Locate the cell with the specified text and output its [x, y] center coordinate. 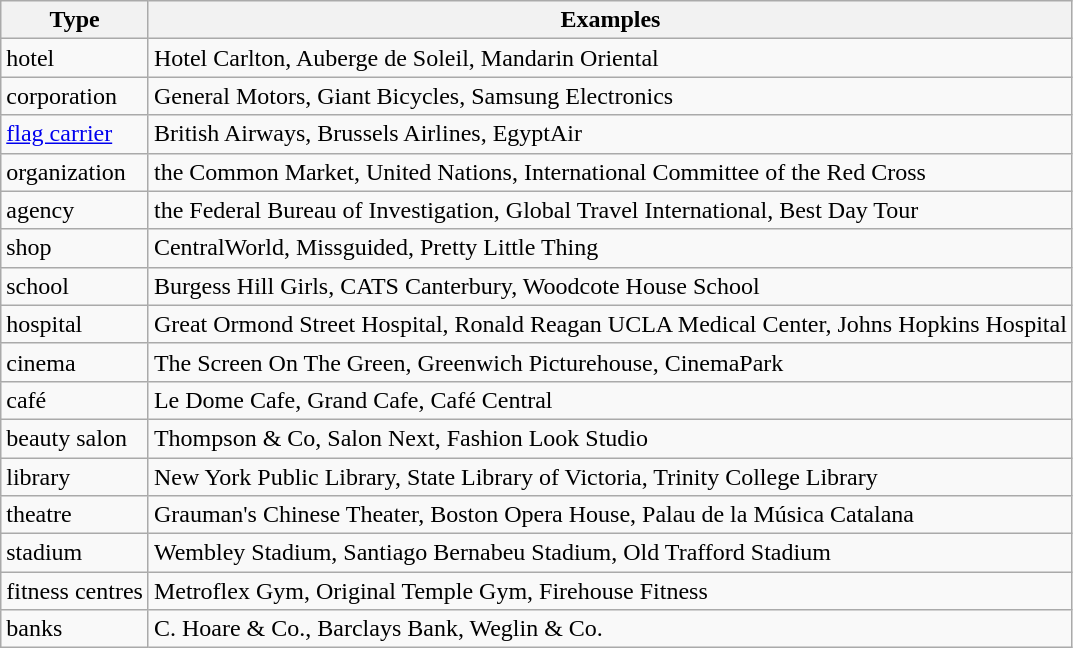
theatre [75, 515]
Metroflex Gym, Original Temple Gym, Firehouse Fitness [610, 591]
Burgess Hill Girls, CATS Canterbury, Woodcote House School [610, 286]
school [75, 286]
Thompson & Co, Salon Next, Fashion Look Studio [610, 438]
New York Public Library, State Library of Victoria, Trinity College Library [610, 477]
shop [75, 248]
the Federal Bureau of Investigation, Global Travel International, Best Day Tour [610, 210]
Wembley Stadium, Santiago Bernabeu Stadium, Old Trafford Stadium [610, 553]
Type [75, 20]
fitness centres [75, 591]
corporation [75, 96]
Le Dome Cafe, Grand Cafe, Café Central [610, 400]
C. Hoare & Co., Barclays Bank, Weglin & Co. [610, 629]
hospital [75, 324]
Great Ormond Street Hospital, Ronald Reagan UCLA Medical Center, Johns Hopkins Hospital [610, 324]
Examples [610, 20]
agency [75, 210]
British Airways, Brussels Airlines, EgyptAir [610, 134]
café [75, 400]
flag carrier [75, 134]
stadium [75, 553]
CentralWorld, Missguided, Pretty Little Thing [610, 248]
cinema [75, 362]
organization [75, 172]
The Screen On The Green, Greenwich Picturehouse, CinemaPark [610, 362]
library [75, 477]
General Motors, Giant Bicycles, Samsung Electronics [610, 96]
Grauman's Chinese Theater, Boston Opera House, Palau de la Música Catalana [610, 515]
hotel [75, 58]
the Common Market, United Nations, International Committee of the Red Cross [610, 172]
beauty salon [75, 438]
Hotel Carlton, Auberge de Soleil, Mandarin Oriental [610, 58]
banks [75, 629]
